From the cell containing the given text, extract its center point as (x, y) coordinate. 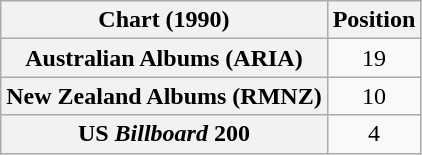
19 (374, 58)
4 (374, 134)
Position (374, 20)
Australian Albums (ARIA) (164, 58)
New Zealand Albums (RMNZ) (164, 96)
Chart (1990) (164, 20)
10 (374, 96)
US Billboard 200 (164, 134)
